Find where the given text appears and provide that cell's center as [x, y] coordinate. 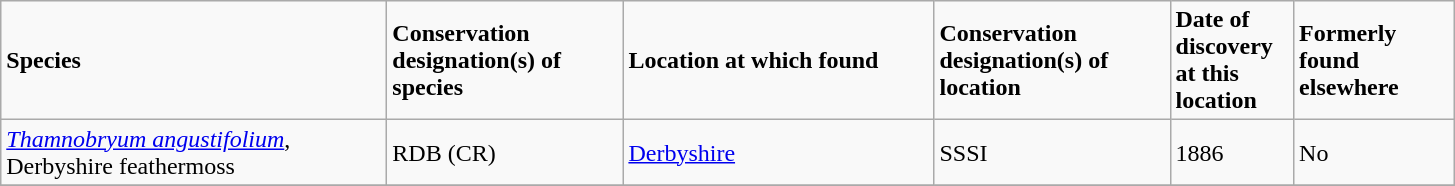
No [1374, 152]
Formerly found elsewhere [1374, 60]
Thamnobryum angustifolium, Derbyshire feathermoss [194, 152]
1886 [1232, 152]
Conservation designation(s) of species [505, 60]
Location at which found [778, 60]
RDB (CR) [505, 152]
Species [194, 60]
Conservation designation(s) of location [1052, 60]
Date of discovery at this location [1232, 60]
Derbyshire [778, 152]
SSSI [1052, 152]
